Identify which cell holds the provided text, then report its (x, y) central coordinate. 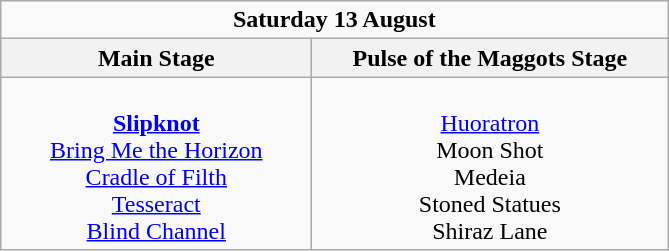
Pulse of the Maggots Stage (490, 58)
Main Stage (156, 58)
Huoratron Moon Shot Medeia Stoned Statues Shiraz Lane (490, 164)
Slipknot Bring Me the Horizon Cradle of Filth Tesseract Blind Channel (156, 164)
Saturday 13 August (334, 20)
